Return the [X, Y] coordinate for the center point of the cell that contains the specified text.  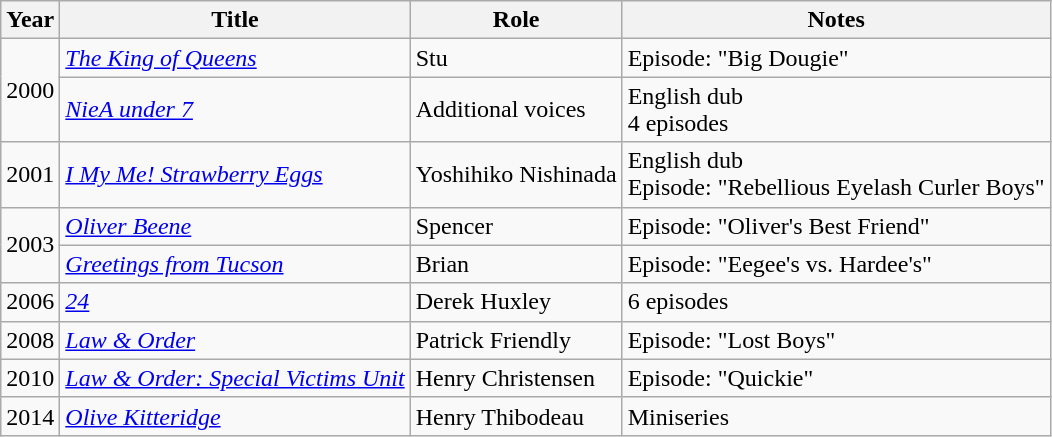
2000 [30, 90]
24 [235, 302]
2006 [30, 302]
Patrick Friendly [516, 340]
The King of Queens [235, 58]
Title [235, 20]
Oliver Beene [235, 226]
Olive Kitteridge [235, 416]
Henry Christensen [516, 378]
Miniseries [836, 416]
Episode: "Big Dougie" [836, 58]
Henry Thibodeau [516, 416]
Episode: "Eegee's vs. Hardee's" [836, 264]
Brian [516, 264]
2014 [30, 416]
Yoshihiko Nishinada [516, 174]
Episode: "Lost Boys" [836, 340]
Role [516, 20]
2003 [30, 245]
Law & Order: Special Victims Unit [235, 378]
2008 [30, 340]
Stu [516, 58]
English dubEpisode: "Rebellious Eyelash Curler Boys" [836, 174]
Derek Huxley [516, 302]
2001 [30, 174]
I My Me! Strawberry Eggs [235, 174]
Spencer [516, 226]
Law & Order [235, 340]
Year [30, 20]
Episode: "Quickie" [836, 378]
Greetings from Tucson [235, 264]
NieA under 7 [235, 110]
6 episodes [836, 302]
Episode: "Oliver's Best Friend" [836, 226]
Notes [836, 20]
Additional voices [516, 110]
English dub4 episodes [836, 110]
2010 [30, 378]
